Output the [x, y] coordinate of the center of the cell containing the given text.  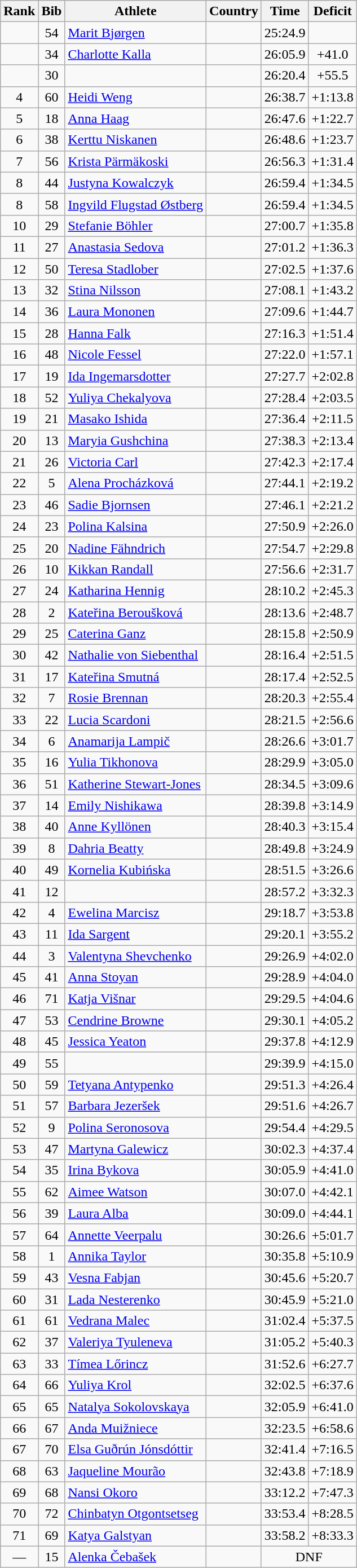
+4:26.4 [333, 1085]
Ida Ingemarsdotter [135, 376]
29:28.9 [285, 977]
Anna Stoyan [135, 977]
+2:13.4 [333, 441]
+2:11.5 [333, 419]
29:37.8 [285, 1042]
Jessica Yeaton [135, 1042]
27:46.1 [285, 505]
+1:31.4 [333, 161]
+4:02.0 [333, 956]
+3:24.9 [333, 848]
Teresa Stadlober [135, 269]
+6:41.0 [333, 1407]
+1:35.8 [333, 226]
DNF [309, 1557]
Dahria Beatty [135, 848]
Anamarija Lampič [135, 741]
Charlotte Kalla [135, 54]
27:08.1 [285, 290]
28:49.8 [285, 848]
Emily Nishikawa [135, 805]
28:57.2 [285, 891]
Heidi Weng [135, 97]
+3:32.3 [333, 891]
Alena Procházková [135, 483]
32:05.9 [285, 1407]
27:00.7 [285, 226]
28:17.4 [285, 677]
Deficit [333, 11]
+2:21.2 [333, 505]
Katherine Stewart-Jones [135, 784]
Rank [19, 11]
Katharina Hennig [135, 591]
Elsa Guðrún Jónsdóttir [135, 1450]
+4:42.1 [333, 1192]
32:41.4 [285, 1450]
29:30.1 [285, 1020]
+5:10.9 [333, 1256]
Ingvild Flugstad Østberg [135, 204]
27:02.5 [285, 269]
+6:58.6 [333, 1428]
28:10.2 [285, 591]
+2:26.0 [333, 526]
Irina Bykova [135, 1170]
26:05.9 [285, 54]
Katya Galstyan [135, 1535]
Kateřina Smutná [135, 677]
Stina Nilsson [135, 290]
26:48.6 [285, 140]
+2:55.4 [333, 698]
28:29.9 [285, 763]
Alenka Čebašek [135, 1557]
Vesna Fabjan [135, 1278]
Valeriya Tyuleneva [135, 1342]
Bib [52, 11]
Vedrana Malec [135, 1321]
+3:14.9 [333, 805]
Tetyana Antypenko [135, 1085]
30:26.6 [285, 1235]
+6:37.6 [333, 1385]
Annette Veerpalu [135, 1235]
+3:15.4 [333, 827]
1 [52, 1256]
33:53.4 [285, 1514]
+8:28.5 [333, 1514]
30:09.0 [285, 1213]
Chinbatyn Otgontsetseg [135, 1514]
+2:48.7 [333, 612]
+4:12.9 [333, 1042]
+4:37.4 [333, 1149]
Lada Nesterenko [135, 1299]
+1:44.7 [333, 312]
Hanna Falk [135, 333]
+2:31.7 [333, 569]
29:54.4 [285, 1127]
27:38.3 [285, 441]
29:39.9 [285, 1063]
30:45.6 [285, 1278]
28:16.4 [285, 655]
Rosie Brennan [135, 698]
27:56.6 [285, 569]
+5:40.3 [333, 1342]
26:47.6 [285, 118]
+2:03.5 [333, 398]
29:18.7 [285, 913]
33:12.2 [285, 1492]
29:20.1 [285, 934]
27:27.7 [285, 376]
+1:22.7 [333, 118]
26:38.7 [285, 97]
29:51.3 [285, 1085]
Laura Alba [135, 1213]
27:16.3 [285, 333]
+4:15.0 [333, 1063]
Nicole Fessel [135, 355]
+4:05.2 [333, 1020]
+1:57.1 [333, 355]
33:58.2 [285, 1535]
Natalya Sokolovskaya [135, 1407]
Anne Kyllönen [135, 827]
29:51.6 [285, 1106]
+2:56.6 [333, 720]
28:20.3 [285, 698]
30:45.9 [285, 1299]
30:05.9 [285, 1170]
72 [52, 1514]
+41.0 [333, 54]
+2:17.4 [333, 462]
Barbara Jezeršek [135, 1106]
+7:18.9 [333, 1471]
Yulia Tikhonova [135, 763]
28:21.5 [285, 720]
27:54.7 [285, 548]
Cendrine Browne [135, 1020]
28:26.6 [285, 741]
30:35.8 [285, 1256]
+1:51.4 [333, 333]
+3:55.2 [333, 934]
27:01.2 [285, 247]
+1:23.7 [333, 140]
+5:01.7 [333, 1235]
+3:26.6 [333, 870]
28:34.5 [285, 784]
Masako Ishida [135, 419]
+4:41.0 [333, 1170]
Anastasia Sedova [135, 247]
30:07.0 [285, 1192]
27:09.6 [285, 312]
27:50.9 [285, 526]
+5:20.7 [333, 1278]
27:44.1 [285, 483]
+4:04.0 [333, 977]
+2:19.2 [333, 483]
Justyna Kowalczyk [135, 183]
Krista Pärmäkoski [135, 161]
Katja Višnar [135, 999]
25:24.9 [285, 33]
28:40.3 [285, 827]
Polina Seronosova [135, 1127]
Nathalie von Siebenthal [135, 655]
Kikkan Randall [135, 569]
+3:01.7 [333, 741]
Ida Sargent [135, 934]
Caterina Ganz [135, 634]
28:15.8 [285, 634]
Yuliya Chekalyova [135, 398]
27:36.4 [285, 419]
Victoria Carl [135, 462]
+7:47.3 [333, 1492]
Aimee Watson [135, 1192]
28:39.8 [285, 805]
Kateřina Beroušková [135, 612]
26:20.4 [285, 76]
Time [285, 11]
+1:36.3 [333, 247]
+3:53.8 [333, 913]
Laura Mononen [135, 312]
+5:21.0 [333, 1299]
+4:29.5 [333, 1127]
+55.5 [333, 76]
3 [52, 956]
Nansi Okoro [135, 1492]
Anna Haag [135, 118]
+3:05.0 [333, 763]
Lucia Scardoni [135, 720]
Stefanie Böhler [135, 226]
2 [52, 612]
Yuliya Krol [135, 1385]
Country [234, 11]
+7:16.5 [333, 1450]
32:23.5 [285, 1428]
27:42.3 [285, 462]
26:56.3 [285, 161]
30:02.3 [285, 1149]
27:28.4 [285, 398]
+2:29.8 [333, 548]
+4:04.6 [333, 999]
Nadine Fähndrich [135, 548]
Martyna Galewicz [135, 1149]
Jaqueline Mourão [135, 1471]
Tímea Lőrincz [135, 1364]
+6:27.7 [333, 1364]
+5:37.5 [333, 1321]
+4:26.7 [333, 1106]
Kerttu Niskanen [135, 140]
+2:51.5 [333, 655]
Marit Bjørgen [135, 33]
28:51.5 [285, 870]
+2:52.5 [333, 677]
+1:13.8 [333, 97]
29:26.9 [285, 956]
Annika Taylor [135, 1256]
+1:43.2 [333, 290]
+2:50.9 [333, 634]
+4:44.1 [333, 1213]
31:02.4 [285, 1321]
Maryia Gushchina [135, 441]
9 [52, 1127]
+1:37.6 [333, 269]
+8:33.3 [333, 1535]
+3:09.6 [333, 784]
Kornelia Kubińska [135, 870]
Polina Kalsina [135, 526]
+2:45.3 [333, 591]
Sadie Bjornsen [135, 505]
Anda Muižniece [135, 1428]
29:29.5 [285, 999]
27:22.0 [285, 355]
31:05.2 [285, 1342]
28:13.6 [285, 612]
Ewelina Marcisz [135, 913]
+2:02.8 [333, 376]
Valentyna Shevchenko [135, 956]
Athlete [135, 11]
— [19, 1557]
31:52.6 [285, 1364]
32:43.8 [285, 1471]
32:02.5 [285, 1385]
